Detect which cell encompasses the target text, then output its (X, Y) center coordinate. 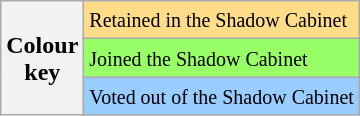
Joined the Shadow Cabinet (222, 58)
Retained in the Shadow Cabinet (222, 20)
Colourkey (42, 58)
Voted out of the Shadow Cabinet (222, 96)
